Search for the cell housing the specified text and yield its [X, Y] center coordinate. 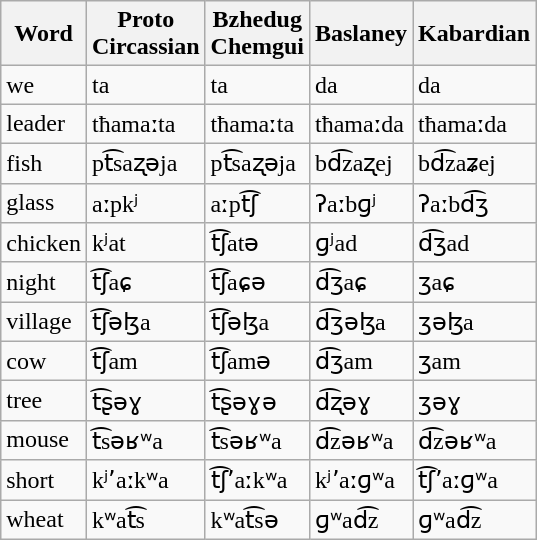
leader [44, 124]
tree [44, 401]
Baslaney [360, 34]
ʒam [474, 361]
kʷat͡s [146, 520]
ʒaɕ [474, 282]
t͡ʃam [146, 361]
Kabardian [474, 34]
ʒəɮa [474, 322]
t͡ʃʼaːkʷa [257, 480]
t͡ʃaɕ [146, 282]
ʒəɣ [474, 401]
d͡ʒəɮa [360, 322]
t͡ʃaɕə [257, 282]
chicken [44, 243]
ɡʲad [360, 243]
bd͡zaʑej [474, 163]
t͡ʂəɣə [257, 401]
kʲʼaːɡʷa [360, 480]
BzhedugChemgui [257, 34]
t͡ʃamə [257, 361]
ProtoCircassian [146, 34]
kʷat͡sə [257, 520]
t͡ʂəɣ [146, 401]
mouse [44, 440]
glass [44, 203]
night [44, 282]
short [44, 480]
aːpkʲ [146, 203]
d͡ʒam [360, 361]
t͡ʃʼaːɡʷa [474, 480]
ʔaːbd͡ʒ [474, 203]
cow [44, 361]
wheat [44, 520]
Word [44, 34]
ʔaːbɡʲ [360, 203]
kʲʼaːkʷa [146, 480]
village [44, 322]
bd͡zaʐej [360, 163]
fish [44, 163]
aːpt͡ʃ [257, 203]
we [44, 85]
t͡ʃatə [257, 243]
d͡ʒaɕ [360, 282]
d͡ʒad [474, 243]
kʲat [146, 243]
d͡ʐəɣ [360, 401]
